Determine the (x, y) coordinate at the center of the cell enclosing the given text.  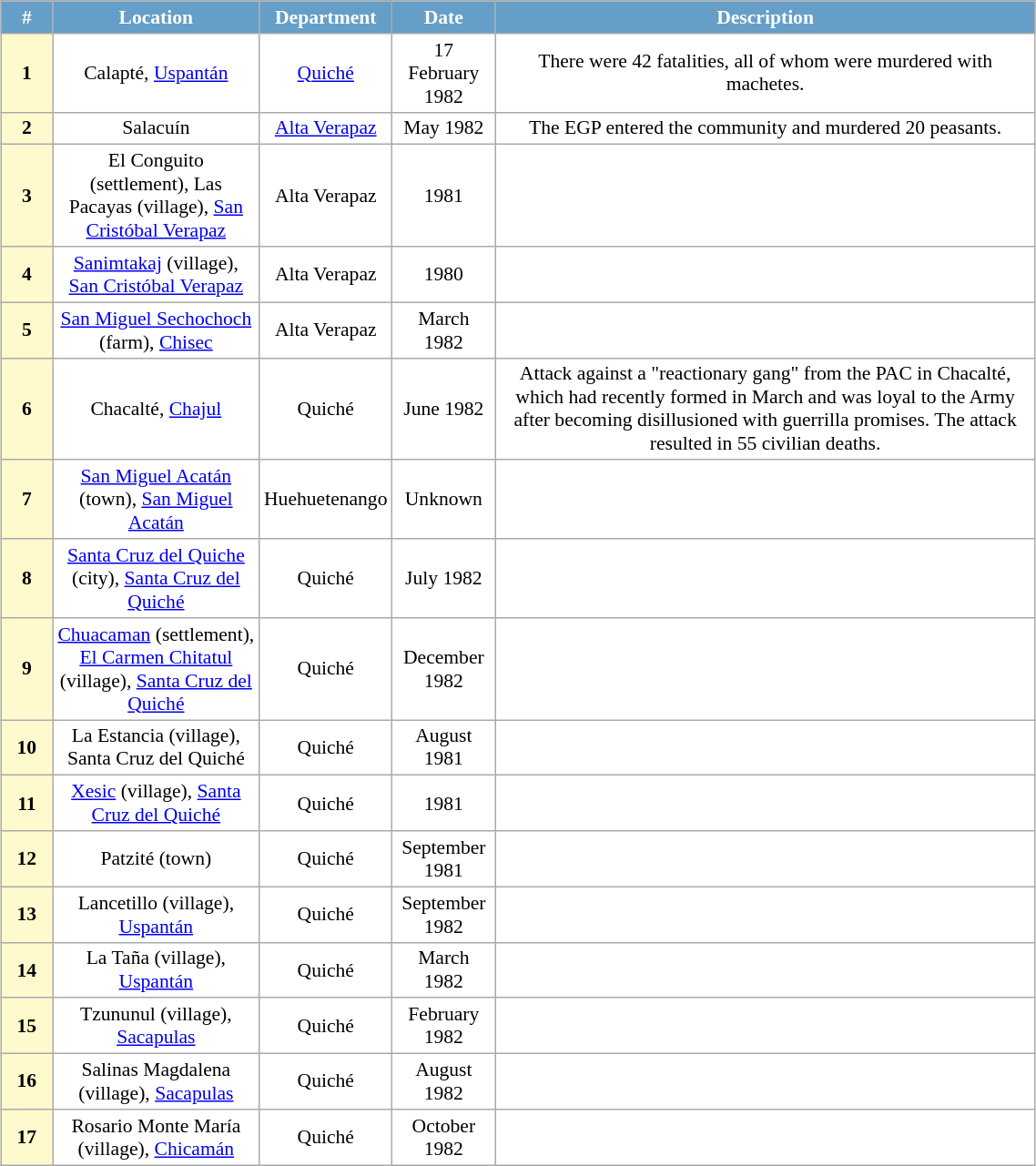
Salacuín (157, 128)
July 1982 (444, 579)
October 1982 (444, 1138)
Calapté, Uspantán (157, 73)
16 (27, 1081)
# (27, 17)
El Conguito (settlement), Las Pacayas (village), San Cristóbal Verapaz (157, 196)
February 1982 (444, 1027)
La Estancia (village), Santa Cruz del Quiché (157, 748)
Santa Cruz del Quiche (city), Santa Cruz del Quiché (157, 579)
3 (27, 196)
6 (27, 409)
14 (27, 970)
17 (27, 1138)
13 (27, 914)
9 (27, 669)
San Miguel Acatán (town), San Miguel Acatán (157, 501)
La Taña (village), Uspantán (157, 970)
Unknown (444, 501)
Patzité (town) (157, 859)
4 (27, 275)
September 1982 (444, 914)
1 (27, 73)
2 (27, 128)
June 1982 (444, 409)
8 (27, 579)
August 1982 (444, 1081)
Date (444, 17)
1980 (444, 275)
Huehuetenango (326, 501)
Chuacaman (settlement), El Carmen Chitatul (village), Santa Cruz del Quiché (157, 669)
Location (157, 17)
5 (27, 330)
Tzununul (village), Sacapulas (157, 1027)
10 (27, 748)
September 1981 (444, 859)
7 (27, 501)
Xesic (village), Santa Cruz del Quiché (157, 803)
12 (27, 859)
15 (27, 1027)
May 1982 (444, 128)
Description (765, 17)
San Miguel Sechochoch (farm), Chisec (157, 330)
There were 42 fatalities, all of whom were murdered with machetes. (765, 73)
Rosario Monte María (village), Chicamán (157, 1138)
Salinas Magdalena (village), Sacapulas (157, 1081)
December 1982 (444, 669)
August 1981 (444, 748)
The EGP entered the community and murdered 20 peasants. (765, 128)
17 February 1982 (444, 73)
Department (326, 17)
Lancetillo (village), Uspantán (157, 914)
11 (27, 803)
Sanimtakaj (village), San Cristóbal Verapaz (157, 275)
Chacalté, Chajul (157, 409)
